Find where the given text appears and provide that cell's center as (X, Y) coordinate. 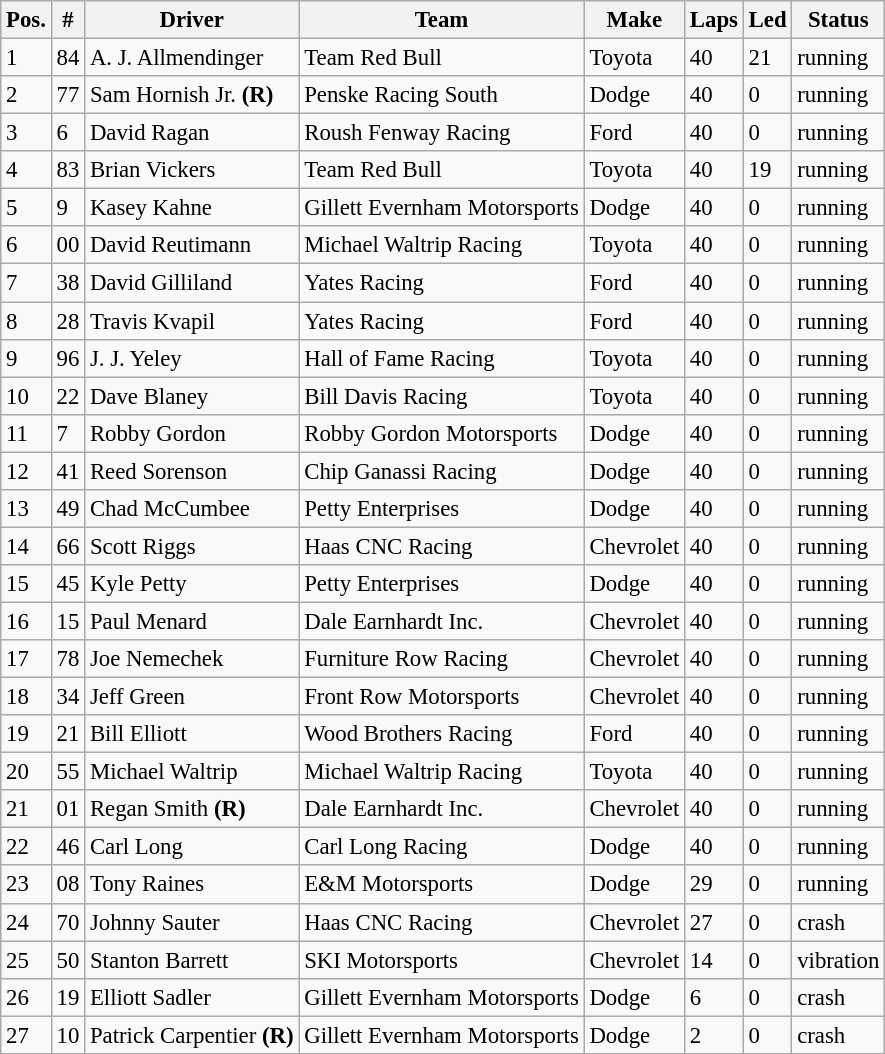
Pos. (26, 20)
55 (68, 772)
Kyle Petty (192, 584)
Elliott Sadler (192, 997)
David Ragan (192, 133)
Robby Gordon Motorsports (442, 433)
23 (26, 885)
Patrick Carpentier (R) (192, 1035)
25 (26, 960)
26 (26, 997)
Brian Vickers (192, 170)
17 (26, 659)
11 (26, 433)
16 (26, 621)
01 (68, 809)
13 (26, 509)
Front Row Motorsports (442, 697)
David Reutimann (192, 245)
84 (68, 58)
08 (68, 885)
Bill Davis Racing (442, 396)
J. J. Yeley (192, 358)
Bill Elliott (192, 734)
4 (26, 170)
18 (26, 697)
Stanton Barrett (192, 960)
41 (68, 471)
Chip Ganassi Racing (442, 471)
8 (26, 321)
38 (68, 283)
Paul Menard (192, 621)
Hall of Fame Racing (442, 358)
83 (68, 170)
# (68, 20)
1 (26, 58)
29 (714, 885)
Wood Brothers Racing (442, 734)
Tony Raines (192, 885)
46 (68, 847)
Driver (192, 20)
Team (442, 20)
vibration (838, 960)
78 (68, 659)
Sam Hornish Jr. (R) (192, 95)
Roush Fenway Racing (442, 133)
00 (68, 245)
David Gilliland (192, 283)
Robby Gordon (192, 433)
50 (68, 960)
Make (634, 20)
Johnny Sauter (192, 922)
Penske Racing South (442, 95)
Joe Nemechek (192, 659)
Travis Kvapil (192, 321)
5 (26, 208)
Kasey Kahne (192, 208)
Laps (714, 20)
3 (26, 133)
70 (68, 922)
Carl Long (192, 847)
Led (768, 20)
Carl Long Racing (442, 847)
34 (68, 697)
20 (26, 772)
Status (838, 20)
Regan Smith (R) (192, 809)
96 (68, 358)
Reed Sorenson (192, 471)
SKI Motorsports (442, 960)
Furniture Row Racing (442, 659)
49 (68, 509)
Dave Blaney (192, 396)
Chad McCumbee (192, 509)
28 (68, 321)
Scott Riggs (192, 546)
45 (68, 584)
24 (26, 922)
77 (68, 95)
Michael Waltrip (192, 772)
A. J. Allmendinger (192, 58)
Jeff Green (192, 697)
E&M Motorsports (442, 885)
66 (68, 546)
12 (26, 471)
